Search for the cell housing the specified text and yield its (x, y) center coordinate. 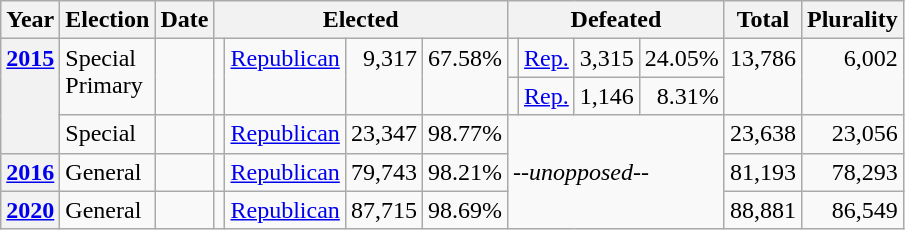
Elected (361, 20)
24.05% (682, 58)
Plurality (852, 20)
Special (108, 134)
Date (184, 20)
8.31% (682, 96)
98.21% (464, 172)
13,786 (762, 77)
1,146 (606, 96)
2016 (30, 172)
Defeated (616, 20)
67.58% (464, 77)
--unopposed-- (616, 172)
98.69% (464, 210)
Election (108, 20)
23,347 (384, 134)
9,317 (384, 77)
23,056 (852, 134)
2015 (30, 96)
79,743 (384, 172)
88,881 (762, 210)
6,002 (852, 77)
81,193 (762, 172)
23,638 (762, 134)
Year (30, 20)
SpecialPrimary (108, 77)
3,315 (606, 58)
86,549 (852, 210)
2020 (30, 210)
98.77% (464, 134)
Total (762, 20)
78,293 (852, 172)
87,715 (384, 210)
